Identify which cell holds the provided text, then report its [x, y] central coordinate. 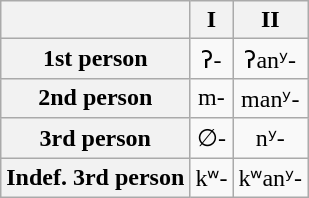
3rd person [96, 138]
I [212, 20]
manʸ- [270, 98]
ʔanʸ- [270, 59]
kʷanʸ- [270, 178]
ʔ- [212, 59]
m- [212, 98]
∅- [212, 138]
1st person [96, 59]
2nd person [96, 98]
nʸ- [270, 138]
Indef. 3rd person [96, 178]
kʷ- [212, 178]
II [270, 20]
